Detect which cell encompasses the target text, then output its (x, y) center coordinate. 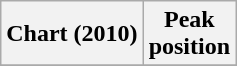
Peakposition (189, 34)
Chart (2010) (72, 34)
